For the text-containing cell, return its midpoint in (x, y) coordinate format. 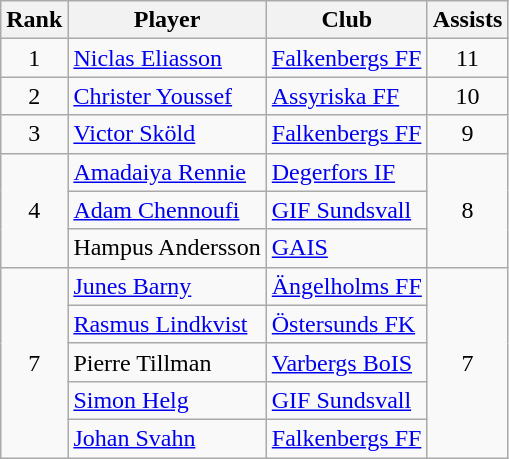
3 (34, 134)
Hampus Andersson (167, 248)
Junes Barny (167, 286)
Rank (34, 20)
Assyriska FF (346, 96)
Ängelholms FF (346, 286)
Adam Chennoufi (167, 210)
Rasmus Lindkvist (167, 324)
Christer Youssef (167, 96)
10 (467, 96)
2 (34, 96)
4 (34, 210)
Degerfors IF (346, 172)
Johan Svahn (167, 438)
Niclas Eliasson (167, 58)
Club (346, 20)
Varbergs BoIS (346, 362)
8 (467, 210)
9 (467, 134)
1 (34, 58)
Östersunds FK (346, 324)
Simon Helg (167, 400)
Pierre Tillman (167, 362)
Player (167, 20)
11 (467, 58)
GAIS (346, 248)
Assists (467, 20)
Victor Sköld (167, 134)
Amadaiya Rennie (167, 172)
